Locate the cell with the specified text and output its [x, y] center coordinate. 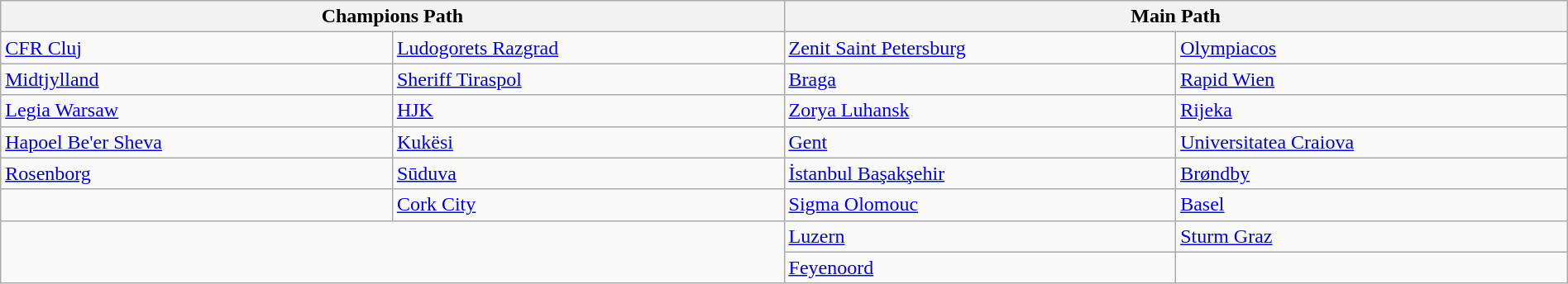
İstanbul Başakşehir [980, 173]
Rijeka [1372, 111]
Rosenborg [197, 173]
Gent [980, 142]
Basel [1372, 205]
Main Path [1176, 17]
HJK [588, 111]
Brøndby [1372, 173]
Zorya Luhansk [980, 111]
Legia Warsaw [197, 111]
Hapoel Be'er Sheva [197, 142]
Kukësi [588, 142]
Ludogorets Razgrad [588, 48]
Sturm Graz [1372, 236]
Midtjylland [197, 79]
Champions Path [392, 17]
Cork City [588, 205]
Sūduva [588, 173]
Rapid Wien [1372, 79]
Olympiacos [1372, 48]
Braga [980, 79]
Sigma Olomouc [980, 205]
Feyenoord [980, 267]
Luzern [980, 236]
Zenit Saint Petersburg [980, 48]
Sheriff Tiraspol [588, 79]
Universitatea Craiova [1372, 142]
CFR Cluj [197, 48]
